Find where the given text appears and provide that cell's center as (X, Y) coordinate. 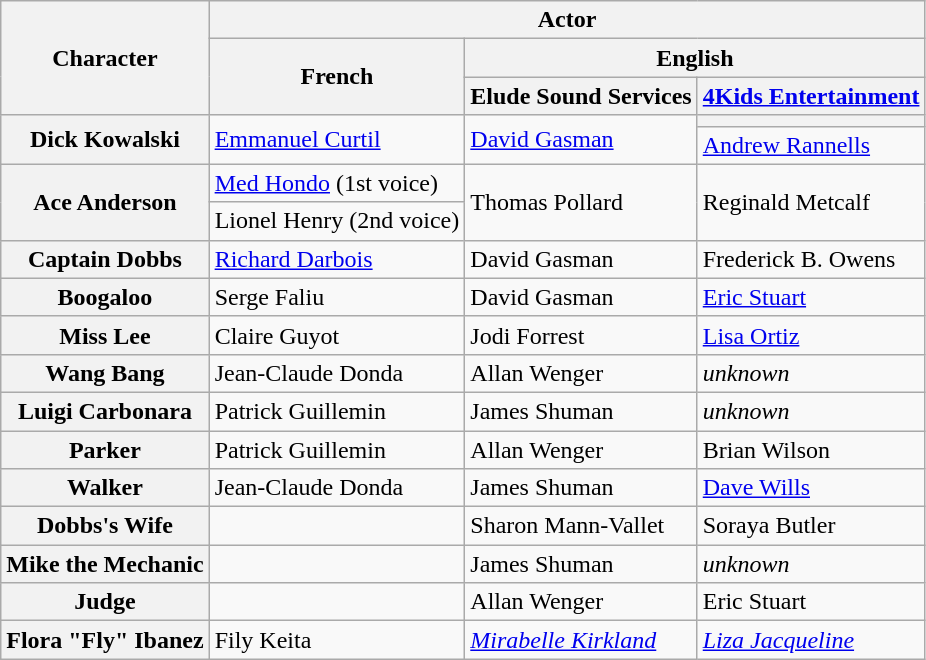
Mirabelle Kirkland (581, 640)
Med Hondo (1st voice) (337, 183)
Boogaloo (105, 297)
English (695, 58)
Character (105, 58)
Judge (105, 602)
Claire Guyot (337, 335)
Andrew Rannells (811, 145)
Frederick B. Owens (811, 259)
Emmanuel Curtil (337, 140)
Lionel Henry (2nd voice) (337, 221)
4Kids Entertainment (811, 96)
Reginald Metcalf (811, 202)
Miss Lee (105, 335)
Captain Dobbs (105, 259)
Walker (105, 488)
Richard Darbois (337, 259)
Parker (105, 449)
Thomas Pollard (581, 202)
Flora "Fly" Ibanez (105, 640)
Fily Keita (337, 640)
Brian Wilson (811, 449)
Wang Bang (105, 373)
Jodi Forrest (581, 335)
Elude Sound Services (581, 96)
Luigi Carbonara (105, 411)
Mike the Mechanic (105, 564)
Lisa Ortiz (811, 335)
Sharon Mann-Vallet (581, 526)
Ace Anderson (105, 202)
Serge Faliu (337, 297)
Actor (567, 20)
French (337, 77)
Dave Wills (811, 488)
Soraya Butler (811, 526)
Liza Jacqueline (811, 640)
Dick Kowalski (105, 140)
Dobbs's Wife (105, 526)
